Pinpoint the cell where the given text exists, returning its [X, Y] midpoint coordinate. 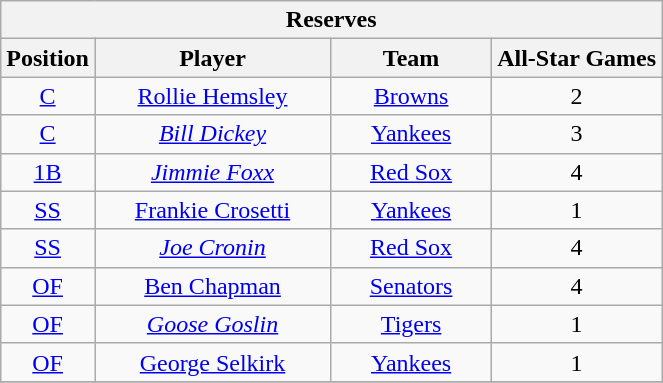
Joe Cronin [212, 248]
Ben Chapman [212, 286]
Bill Dickey [212, 134]
Browns [412, 96]
2 [577, 96]
Goose Goslin [212, 324]
Position [48, 58]
George Selkirk [212, 362]
Rollie Hemsley [212, 96]
Reserves [332, 20]
Player [212, 58]
1B [48, 172]
All-Star Games [577, 58]
Tigers [412, 324]
Jimmie Foxx [212, 172]
Frankie Crosetti [212, 210]
3 [577, 134]
Team [412, 58]
Senators [412, 286]
